Determine the [X, Y] coordinate at the center of the cell enclosing the given text.  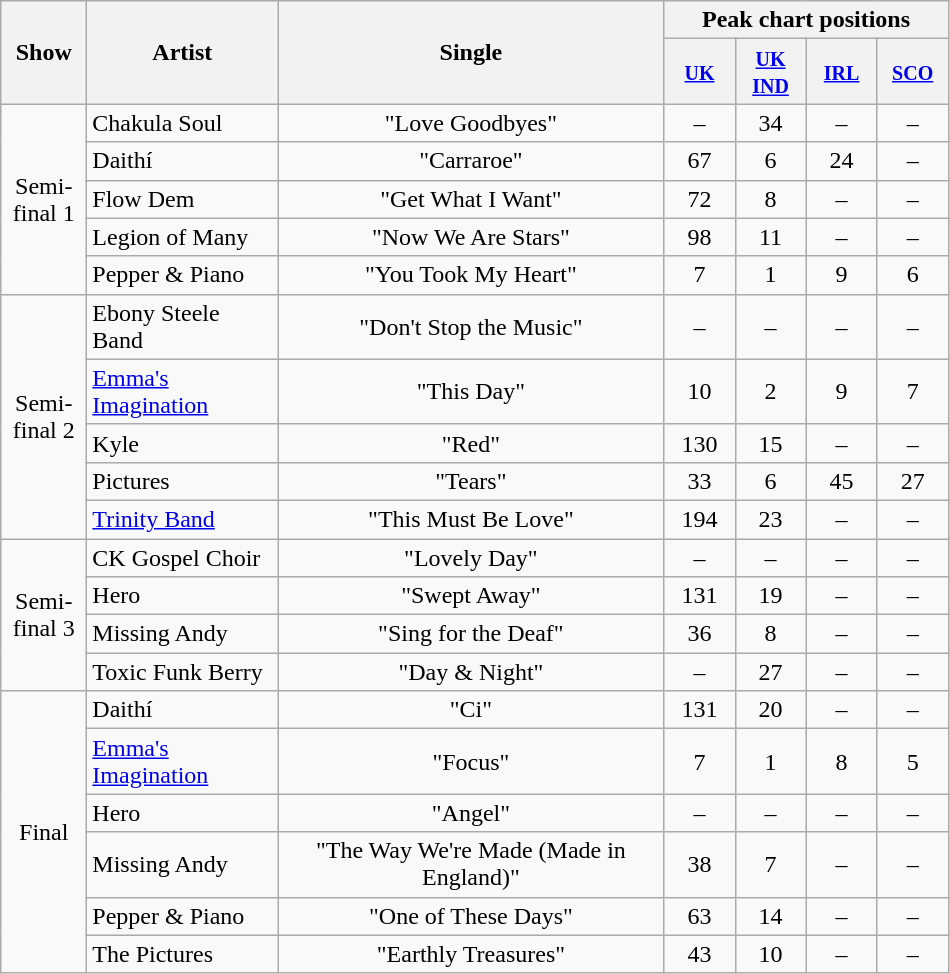
43 [700, 954]
45 [842, 481]
Kyle [182, 443]
63 [700, 916]
CK Gospel Choir [182, 557]
"This Must Be Love" [471, 519]
Ebony Steele Band [182, 326]
Semi-final 1 [44, 199]
Legion of Many [182, 237]
Trinity Band [182, 519]
"The Way We're Made (Made in England)" [471, 864]
Chakula Soul [182, 123]
98 [700, 237]
"Carraroe" [471, 161]
34 [770, 123]
130 [700, 443]
72 [700, 199]
Pictures [182, 481]
Single [471, 52]
11 [770, 237]
Semi-final 2 [44, 416]
194 [700, 519]
Peak chart positions [806, 20]
"Swept Away" [471, 596]
38 [700, 864]
"Earthly Treasures" [471, 954]
14 [770, 916]
The Pictures [182, 954]
Show [44, 52]
"Now We Are Stars" [471, 237]
"Ci" [471, 710]
20 [770, 710]
"One of These Days" [471, 916]
36 [700, 634]
"Get What I Want" [471, 199]
"Don't Stop the Music" [471, 326]
"Lovely Day" [471, 557]
23 [770, 519]
"Day & Night" [471, 672]
"Red" [471, 443]
"You Took My Heart" [471, 275]
"Sing for the Deaf" [471, 634]
67 [700, 161]
5 [912, 762]
Semi-final 3 [44, 614]
"Tears" [471, 481]
33 [700, 481]
"This Day" [471, 392]
15 [770, 443]
Toxic Funk Berry [182, 672]
24 [842, 161]
IRL [842, 72]
UK [700, 72]
UKIND [770, 72]
Artist [182, 52]
"Focus" [471, 762]
Final [44, 832]
"Love Goodbyes" [471, 123]
"Angel" [471, 813]
SCO [912, 72]
2 [770, 392]
19 [770, 596]
Flow Dem [182, 199]
